For the text-containing cell, return its midpoint in (x, y) coordinate format. 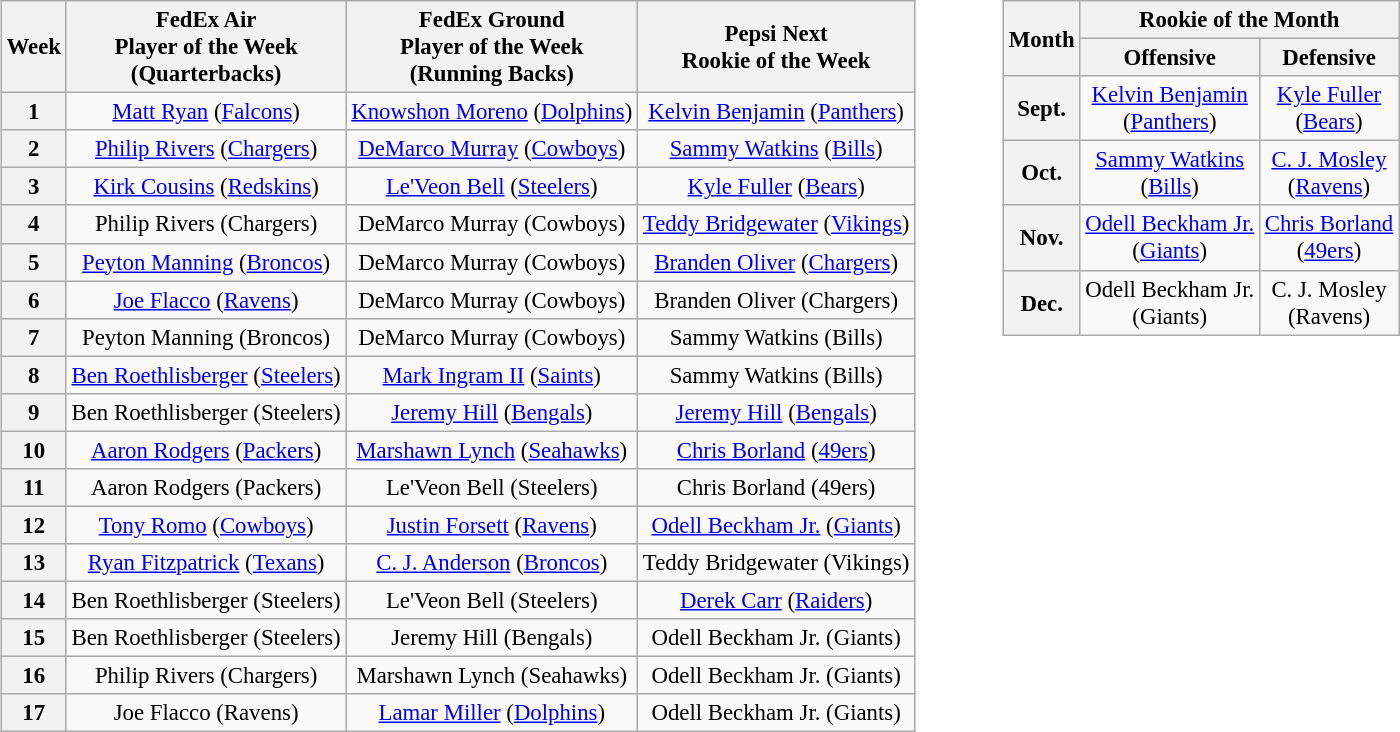
Tony Romo (Cowboys) (206, 525)
Ryan Fitzpatrick (Texans) (206, 563)
Nov. (1042, 238)
5 (34, 262)
Kelvin Benjamin (Panthers) (776, 112)
Lamar Miller (Dolphins) (492, 713)
Dec. (1042, 302)
Week (34, 47)
12 (34, 525)
Sammy Watkins(Bills) (1170, 174)
3 (34, 187)
Kelvin Benjamin(Panthers) (1170, 108)
Kyle Fuller(Bears) (1328, 108)
17 (34, 713)
Oct. (1042, 174)
Derek Carr (Raiders) (776, 600)
Offensive (1170, 58)
4 (34, 224)
11 (34, 488)
8 (34, 375)
C. J. Anderson (Broncos) (492, 563)
9 (34, 412)
Month (1042, 38)
Pepsi NextRookie of the Week (776, 47)
Knowshon Moreno (Dolphins) (492, 112)
2 (34, 149)
16 (34, 676)
15 (34, 638)
14 (34, 600)
FedEx AirPlayer of the Week(Quarterbacks) (206, 47)
Matt Ryan (Falcons) (206, 112)
1 (34, 112)
Kirk Cousins (Redskins) (206, 187)
Chris Borland(49ers) (1328, 238)
10 (34, 450)
7 (34, 337)
Mark Ingram II (Saints) (492, 375)
Kyle Fuller (Bears) (776, 187)
FedEx GroundPlayer of the Week(Running Backs) (492, 47)
Sept. (1042, 108)
Rookie of the Month (1240, 20)
13 (34, 563)
6 (34, 300)
Justin Forsett (Ravens) (492, 525)
Defensive (1328, 58)
